Detect which cell encompasses the target text, then output its (X, Y) center coordinate. 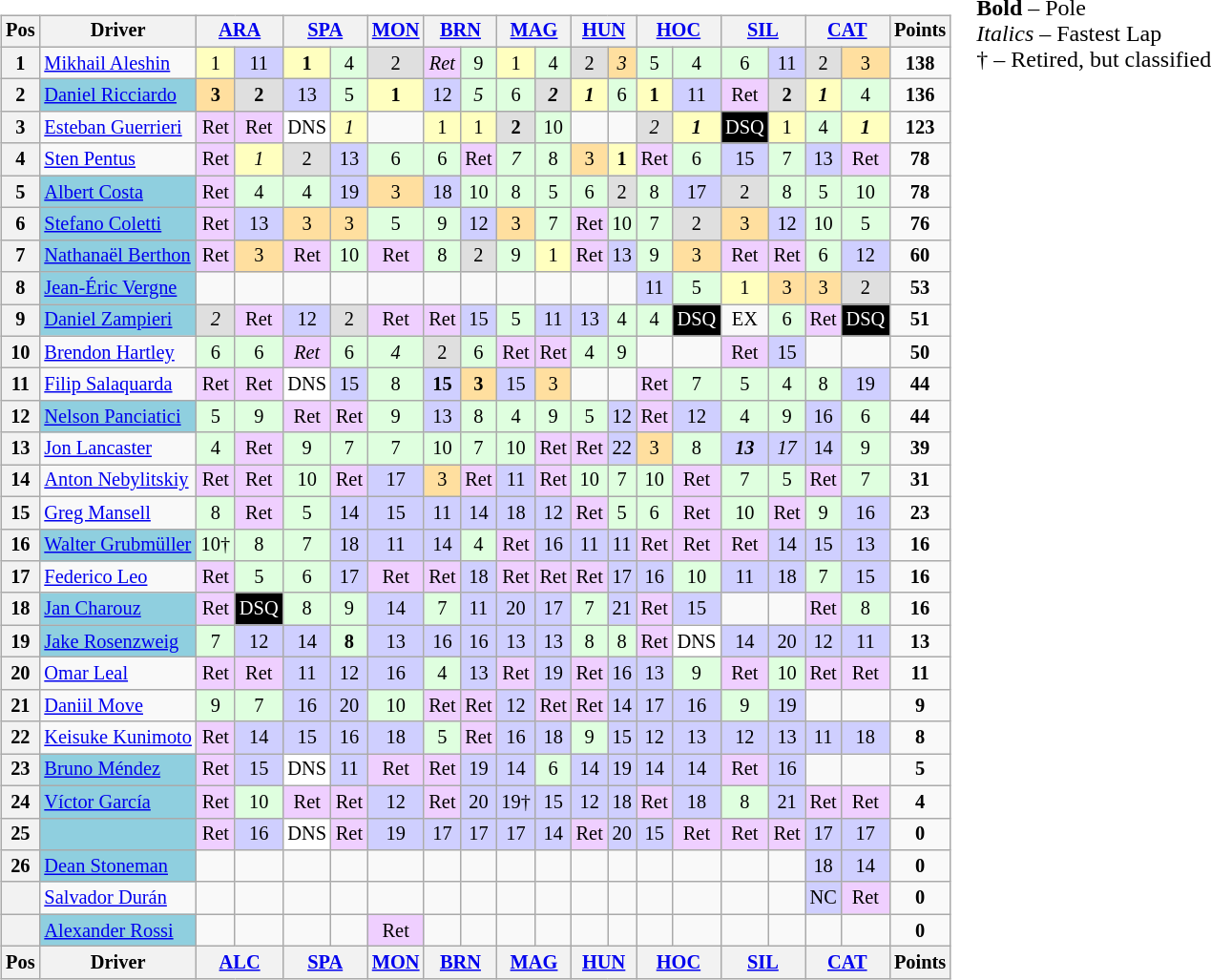
Salvador Durán (117, 898)
Víctor García (117, 802)
Alexander Rossi (117, 930)
Jean-Éric Vergne (117, 288)
ALC (240, 963)
Walter Grubmüller (117, 545)
NC (824, 898)
Daniel Zampieri (117, 321)
123 (920, 128)
Mikhail Aleshin (117, 63)
Filip Salaquarda (117, 385)
Stefano Coletti (117, 224)
60 (920, 256)
Omar Leal (117, 674)
Daniil Move (117, 705)
31 (920, 481)
39 (920, 448)
Nelson Panciatici (117, 417)
Greg Mansell (117, 512)
ARA (240, 31)
Brendon Hartley (117, 352)
26 (20, 866)
Jan Charouz (117, 609)
19† (515, 802)
Anton Nebylitskiy (117, 481)
Jake Rosenzweig (117, 641)
Nathanaël Berthon (117, 256)
Federico Leo (117, 577)
Albert Costa (117, 192)
10† (216, 545)
Esteban Guerrieri (117, 128)
Bruno Méndez (117, 770)
Dean Stoneman (117, 866)
25 (20, 834)
138 (920, 63)
Keisuke Kunimoto (117, 738)
Sten Pentus (117, 159)
EX (744, 321)
53 (920, 288)
24 (20, 802)
50 (920, 352)
51 (920, 321)
Jon Lancaster (117, 448)
136 (920, 95)
Daniel Ricciardo (117, 95)
76 (920, 224)
